Return the [X, Y] coordinate for the center point of the cell that contains the specified text.  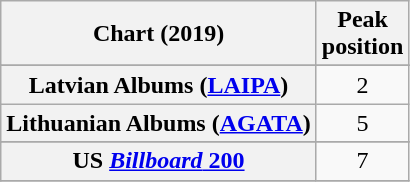
5 [362, 123]
2 [362, 85]
Latvian Albums (LAIPA) [159, 85]
Chart (2019) [159, 34]
Peak position [362, 34]
7 [362, 161]
US Billboard 200 [159, 161]
Lithuanian Albums (AGATA) [159, 123]
